Return the (x, y) coordinate for the center point of the cell that contains the specified text.  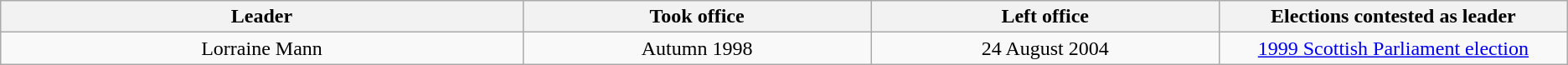
Leader (262, 17)
1999 Scottish Parliament election (1394, 48)
Lorraine Mann (262, 48)
24 August 2004 (1045, 48)
Elections contested as leader (1394, 17)
Autumn 1998 (697, 48)
Left office (1045, 17)
Took office (697, 17)
